Pinpoint the cell where the given text exists, returning its (X, Y) midpoint coordinate. 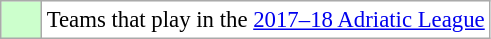
Teams that play in the 2017–18 Adriatic League (266, 20)
